Output the (x, y) coordinate of the center of the cell containing the given text.  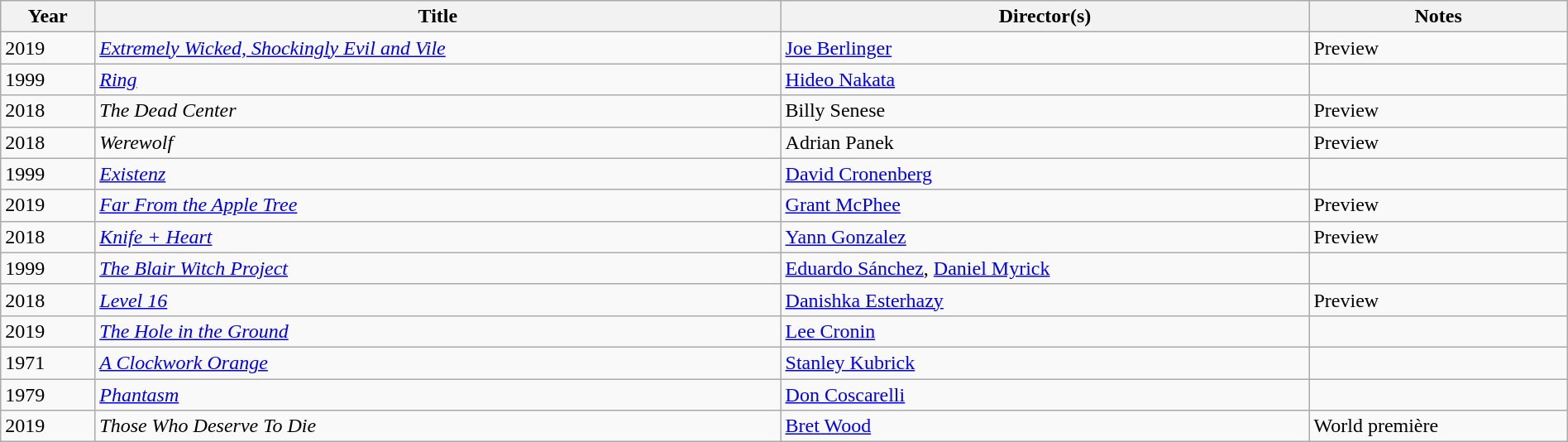
Billy Senese (1045, 111)
Joe Berlinger (1045, 48)
Grant McPhee (1045, 205)
Phantasm (438, 395)
Hideo Nakata (1045, 79)
A Clockwork Orange (438, 363)
Level 16 (438, 300)
Year (48, 17)
The Blair Witch Project (438, 268)
Extremely Wicked, Shockingly Evil and Vile (438, 48)
Stanley Kubrick (1045, 363)
Danishka Esterhazy (1045, 300)
Bret Wood (1045, 426)
Title (438, 17)
Ring (438, 79)
The Dead Center (438, 111)
David Cronenberg (1045, 174)
Lee Cronin (1045, 331)
1971 (48, 363)
Notes (1438, 17)
World première (1438, 426)
1979 (48, 395)
Don Coscarelli (1045, 395)
Those Who Deserve To Die (438, 426)
Existenz (438, 174)
Director(s) (1045, 17)
Adrian Panek (1045, 142)
Far From the Apple Tree (438, 205)
Werewolf (438, 142)
Eduardo Sánchez, Daniel Myrick (1045, 268)
Knife + Heart (438, 237)
Yann Gonzalez (1045, 237)
The Hole in the Ground (438, 331)
